Return [x, y] of the center of cell containing provided text 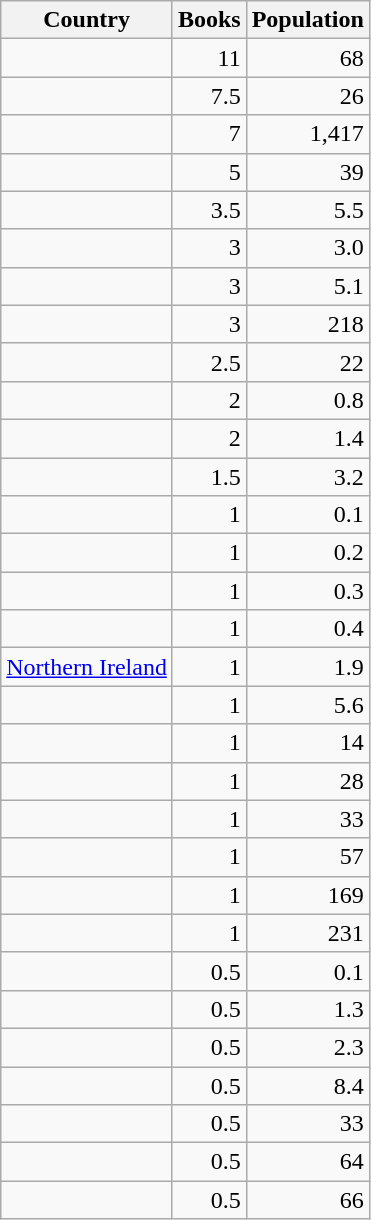
169 [308, 895]
218 [308, 324]
11 [209, 58]
7 [209, 134]
Books [209, 20]
66 [308, 1200]
14 [308, 743]
3.2 [308, 477]
57 [308, 857]
1.9 [308, 667]
3.0 [308, 248]
1,417 [308, 134]
0.4 [308, 629]
Country [87, 20]
5.6 [308, 705]
1.5 [209, 477]
22 [308, 362]
1.4 [308, 438]
5 [209, 172]
Population [308, 20]
231 [308, 933]
3.5 [209, 210]
26 [308, 96]
0.2 [308, 553]
7.5 [209, 96]
Northern Ireland [87, 667]
2.5 [209, 362]
68 [308, 58]
28 [308, 781]
2.3 [308, 1047]
39 [308, 172]
8.4 [308, 1085]
0.3 [308, 591]
5.5 [308, 210]
1.3 [308, 1009]
5.1 [308, 286]
0.8 [308, 400]
64 [308, 1162]
